Determine the [x, y] coordinate at the center of the cell enclosing the given text.  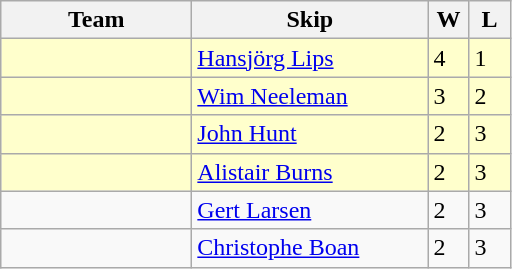
Skip [310, 20]
L [490, 20]
Christophe Boan [310, 248]
W [448, 20]
Gert Larsen [310, 210]
Alistair Burns [310, 172]
Wim Neeleman [310, 96]
Team [96, 20]
4 [448, 58]
1 [490, 58]
Hansjörg Lips [310, 58]
John Hunt [310, 134]
